Search for the cell housing the specified text and yield its (X, Y) center coordinate. 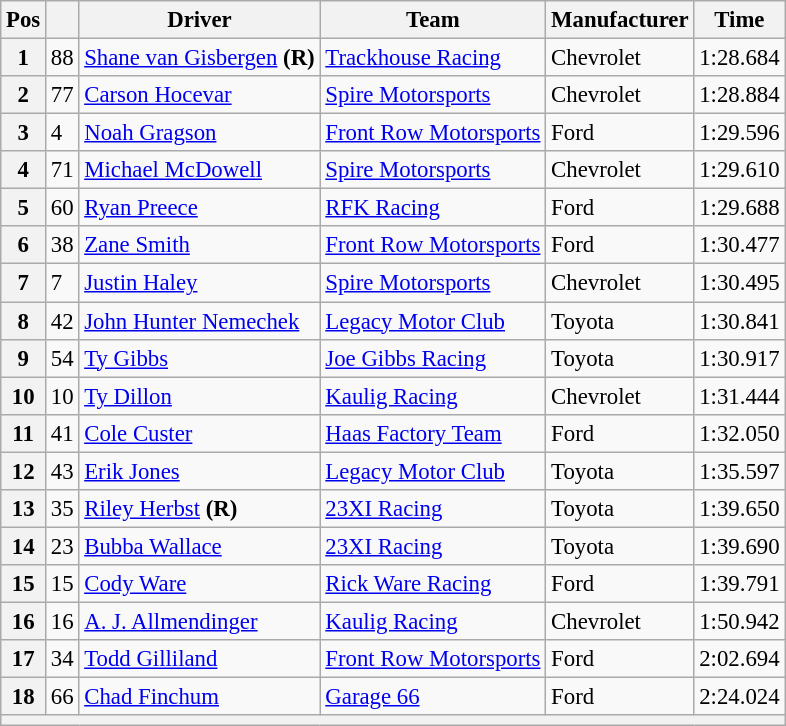
John Hunter Nemechek (200, 321)
Manufacturer (620, 20)
1:28.684 (740, 58)
Michael McDowell (200, 170)
1:29.688 (740, 208)
1:28.884 (740, 95)
12 (24, 471)
14 (24, 546)
5 (24, 208)
1:39.690 (740, 546)
1:39.791 (740, 584)
Team (433, 20)
Time (740, 20)
Garage 66 (433, 697)
1:30.477 (740, 245)
1:29.610 (740, 170)
8 (24, 321)
Haas Factory Team (433, 433)
Zane Smith (200, 245)
18 (24, 697)
60 (62, 208)
3 (24, 133)
2:02.694 (740, 659)
Trackhouse Racing (433, 58)
1:50.942 (740, 621)
66 (62, 697)
1:30.917 (740, 358)
Noah Gragson (200, 133)
1:31.444 (740, 396)
Justin Haley (200, 283)
Pos (24, 20)
71 (62, 170)
Shane van Gisbergen (R) (200, 58)
13 (24, 509)
Chad Finchum (200, 697)
Erik Jones (200, 471)
1:29.596 (740, 133)
Cole Custer (200, 433)
Ryan Preece (200, 208)
1:30.841 (740, 321)
34 (62, 659)
1:32.050 (740, 433)
1:30.495 (740, 283)
Driver (200, 20)
38 (62, 245)
1:39.650 (740, 509)
77 (62, 95)
35 (62, 509)
Riley Herbst (R) (200, 509)
1 (24, 58)
9 (24, 358)
A. J. Allmendinger (200, 621)
Rick Ware Racing (433, 584)
17 (24, 659)
6 (24, 245)
11 (24, 433)
Ty Dillon (200, 396)
23 (62, 546)
88 (62, 58)
2:24.024 (740, 697)
Bubba Wallace (200, 546)
1:35.597 (740, 471)
41 (62, 433)
Carson Hocevar (200, 95)
2 (24, 95)
54 (62, 358)
Joe Gibbs Racing (433, 358)
42 (62, 321)
Ty Gibbs (200, 358)
RFK Racing (433, 208)
Todd Gilliland (200, 659)
Cody Ware (200, 584)
43 (62, 471)
